Provide the [X, Y] coordinate of the cell's center where the given text is located.  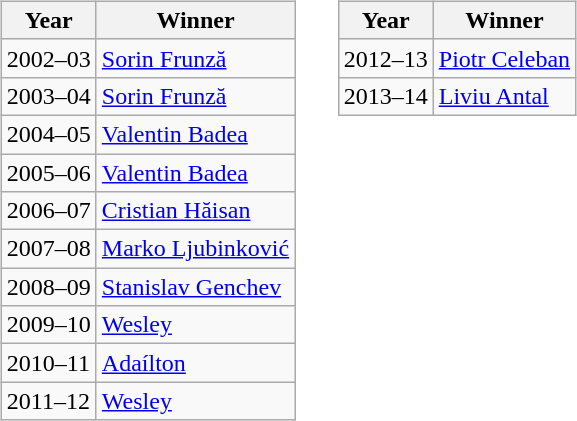
Liviu Antal [504, 96]
2009–10 [48, 325]
2013–14 [386, 96]
Piotr Celeban [504, 58]
2003–04 [48, 96]
2010–11 [48, 363]
2012–13 [386, 58]
2005–06 [48, 173]
2006–07 [48, 211]
2004–05 [48, 134]
2002–03 [48, 58]
2011–12 [48, 401]
Stanislav Genchev [195, 287]
2008–09 [48, 287]
Marko Ljubinković [195, 249]
2007–08 [48, 249]
Cristian Hăisan [195, 211]
Adaílton [195, 363]
